Output the (X, Y) coordinate of the center of the cell containing the given text.  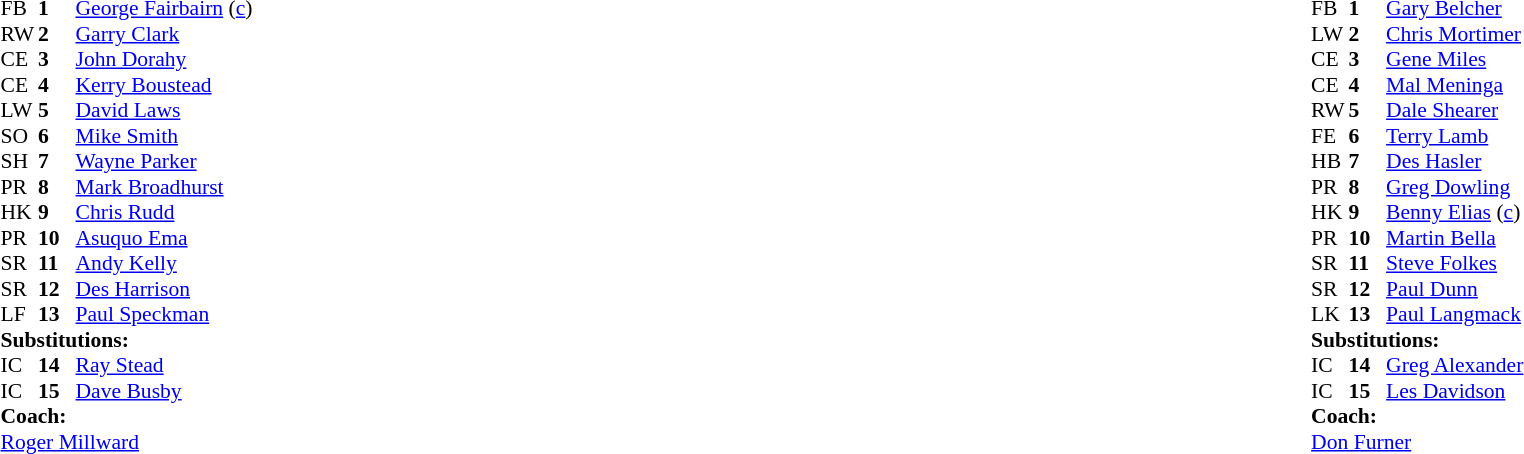
Chris Rudd (164, 213)
FE (1330, 136)
SO (19, 136)
Benny Elias (c) (1454, 213)
Mal Meninga (1454, 85)
Terry Lamb (1454, 136)
LK (1330, 315)
Des Hasler (1454, 161)
Asuquo Ema (164, 238)
Kerry Boustead (164, 85)
Dale Shearer (1454, 111)
Mark Broadhurst (164, 187)
Ray Stead (164, 365)
Paul Langmack (1454, 315)
LF (19, 315)
Les Davidson (1454, 391)
Mike Smith (164, 136)
Steve Folkes (1454, 263)
Wayne Parker (164, 161)
Dave Busby (164, 391)
Martin Bella (1454, 238)
Garry Clark (164, 34)
Des Harrison (164, 289)
John Dorahy (164, 59)
Paul Speckman (164, 315)
Paul Dunn (1454, 289)
Chris Mortimer (1454, 34)
Greg Alexander (1454, 365)
Andy Kelly (164, 263)
SH (19, 161)
HB (1330, 161)
Gene Miles (1454, 59)
David Laws (164, 111)
Greg Dowling (1454, 187)
